Return (x, y) of the center of cell containing provided text 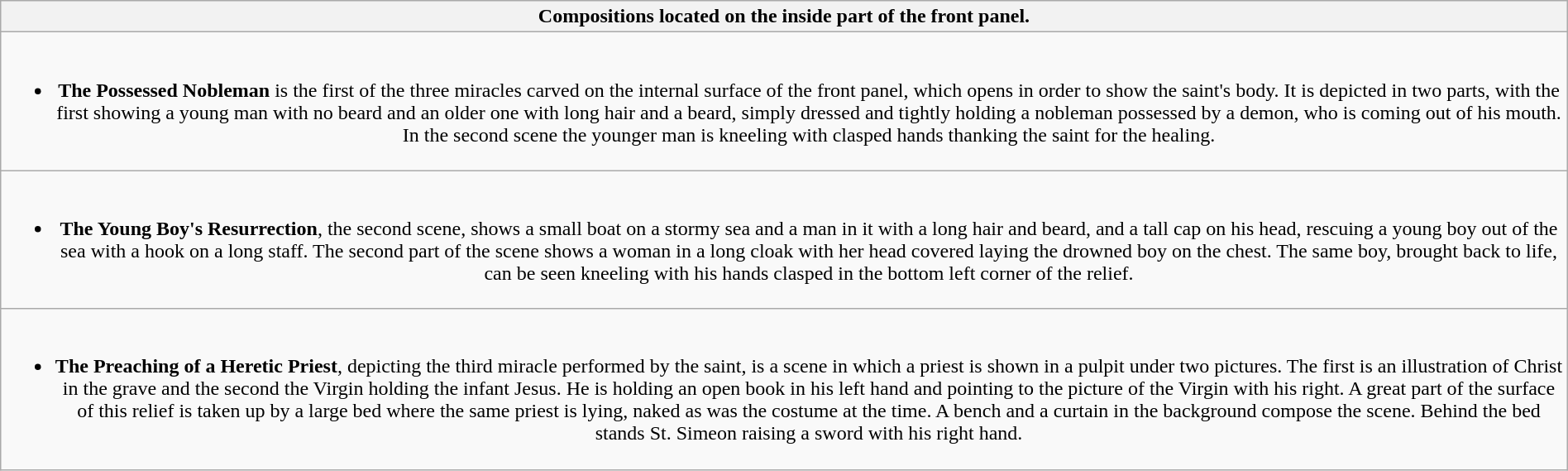
Compositions located on the inside part of the front panel. (784, 17)
